Detect which cell encompasses the target text, then output its [x, y] center coordinate. 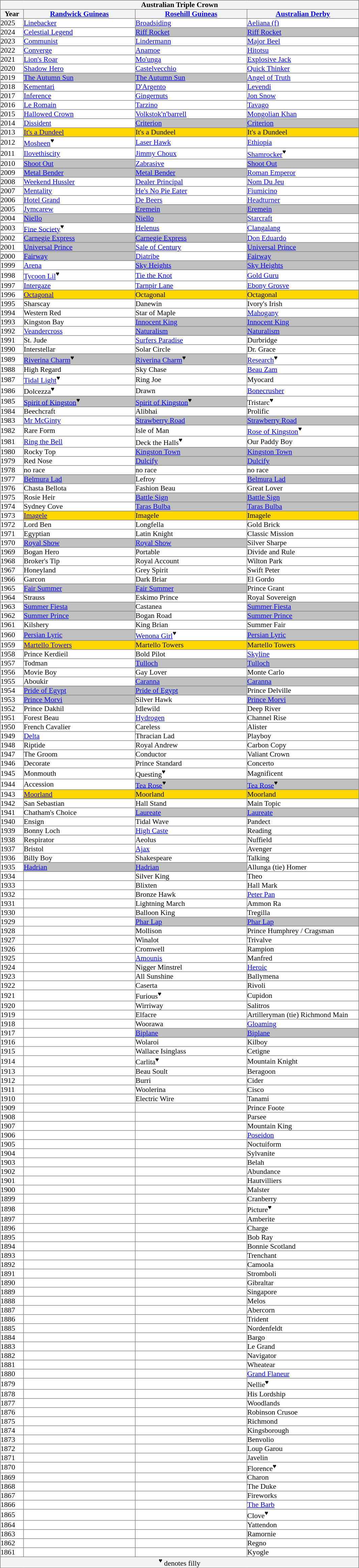
1865 [12, 1515]
2015 [12, 114]
Rampion [303, 949]
1896 [12, 1228]
Sylvanite [303, 1153]
Carlita♥ [191, 1061]
King Brian [191, 625]
Wilton Park [303, 561]
Mr McGinty [80, 421]
2024 [12, 32]
1953 [12, 699]
1880 [12, 1373]
Trenchant [303, 1255]
Tie the Knot [191, 276]
Gibraltar [303, 1282]
2021 [12, 59]
1861 [12, 1552]
Solar Circle [191, 349]
Quick Thinker [303, 69]
Valiant Crown [303, 754]
Careless [191, 727]
Dolcezza♥ [80, 390]
Picture♥ [303, 1209]
1906 [12, 1135]
Fiumicino [303, 191]
1984 [12, 411]
Gold Brick [303, 525]
1964 [12, 597]
Woodlands [303, 1403]
Cupidon [303, 996]
1995 [12, 304]
1957 [12, 663]
1944 [12, 784]
Wheatear [303, 1365]
1879 [12, 1384]
Prince Grant [303, 589]
Regno [303, 1543]
1966 [12, 579]
Starcraft [303, 218]
Interstellar [80, 349]
Deep River [303, 709]
1891 [12, 1274]
Questing♥ [191, 773]
Hall Mark [303, 885]
Kyogle [303, 1552]
Noctuiform [303, 1144]
1937 [12, 849]
Channel Rise [303, 717]
Navigator [303, 1355]
Shakespeare [191, 858]
Durbridge [303, 341]
Chasta Bellota [80, 488]
Ramornie [303, 1534]
Rosie Heir [80, 498]
1997 [12, 286]
Salitros [303, 1005]
Trident [303, 1319]
Poseidon [303, 1135]
Star of Maple [191, 313]
2019 [12, 78]
Allunga (tie) Homer [303, 867]
Western Red [80, 313]
Fine Society♥ [80, 228]
2002 [12, 238]
Idlewild [191, 709]
Winalot [191, 940]
1941 [12, 812]
Magnificent [303, 773]
Burri [191, 1080]
1905 [12, 1144]
Grey Spirit [191, 570]
Celestial Legend [80, 32]
1954 [12, 690]
All Sunshine [191, 976]
1993 [12, 322]
Arena [80, 266]
1922 [12, 986]
1969 [12, 552]
Helenus [191, 228]
Latin Knight [191, 534]
Ballymena [303, 976]
Le Grand [303, 1347]
Pandect [303, 822]
Bronze Hawk [191, 895]
Beau Zam [303, 369]
1882 [12, 1355]
Converge [80, 51]
Nom Du Jeu [303, 181]
Portable [191, 552]
1924 [12, 968]
Singapore [303, 1292]
1939 [12, 831]
1881 [12, 1365]
Stromboli [303, 1274]
1872 [12, 1448]
1982 [12, 431]
1878 [12, 1394]
Australian Triple Crown [180, 5]
Aeliana (f) [303, 23]
Rivoli [303, 986]
Beragoon [303, 1071]
Deck the Halls♥ [191, 442]
Bold Pilot [191, 654]
2017 [12, 96]
Mongolian Khan [303, 114]
Camoola [303, 1264]
Hydrogen [191, 717]
Hall Stand [191, 804]
Beechcraft [80, 411]
Ivory's Irish [303, 304]
Aboukir [80, 681]
Cider [303, 1080]
Hotel Grand [80, 200]
2016 [12, 105]
Gingernuts [191, 96]
1946 [12, 763]
Swift Peter [303, 570]
1910 [12, 1098]
1926 [12, 949]
1977 [12, 479]
1916 [12, 1042]
1874 [12, 1430]
Broker's Tip [80, 561]
Hautvilliers [303, 1181]
Sydney Cove [80, 506]
Sale of Century [191, 247]
Mentality [80, 191]
1894 [12, 1246]
Amberite [303, 1219]
2011 [12, 153]
Nigger Minstrel [191, 968]
Tavago [303, 105]
Tidal Wave [191, 822]
Red Nose [80, 461]
The Duke [303, 1487]
1911 [12, 1090]
Jimmy Choux [191, 153]
1929 [12, 922]
The Barb [303, 1505]
Belah [303, 1162]
Explosive Jack [303, 59]
Billy Boy [80, 858]
1962 [12, 616]
Mosheen♥ [80, 142]
Decorate [80, 763]
1876 [12, 1412]
1885 [12, 1328]
Bogan Road [191, 616]
He's No Pie Eater [191, 191]
1895 [12, 1237]
Lion's Roar [80, 59]
Florence♥ [303, 1468]
Caserta [191, 986]
2020 [12, 69]
Cetigne [303, 1051]
1871 [12, 1458]
1945 [12, 773]
Eskimo Prince [191, 597]
Artilleryman (tie) Richmond Main [303, 1015]
Bonnie Scotland [303, 1246]
Kingston Bay [80, 322]
Kilboy [303, 1042]
1975 [12, 498]
1958 [12, 654]
Australian Derby [303, 14]
2014 [12, 123]
1909 [12, 1108]
St. Jude [80, 341]
1923 [12, 976]
Great Lover [303, 488]
Playboy [303, 736]
Intergaze [80, 286]
1921 [12, 996]
1892 [12, 1264]
2025 [12, 23]
Grand Flaneur [303, 1373]
Our Paddy Boy [303, 442]
Todman [80, 663]
1925 [12, 958]
Lefroy [191, 479]
Abundance [303, 1171]
Respirator [80, 840]
2022 [12, 51]
1991 [12, 341]
Research♥ [303, 359]
Surfers Paradise [191, 341]
Kementari [80, 87]
Cranberry [303, 1199]
Wirriway [191, 1005]
1947 [12, 754]
Conductor [191, 754]
Manfred [303, 958]
1915 [12, 1051]
Kilshery [80, 625]
Accession [80, 784]
Clangalang [303, 228]
Royal Andrew [191, 745]
Rocky Top [80, 452]
Diatribe [191, 256]
1912 [12, 1080]
Volkstok'n'barrell [191, 114]
Tarzino [191, 105]
Electric Wire [191, 1098]
Silver Hawk [191, 699]
1883 [12, 1347]
1938 [12, 840]
1908 [12, 1117]
Woolerina [191, 1090]
Prince Foote [303, 1108]
1948 [12, 745]
Anamoe [191, 51]
1888 [12, 1301]
Summer Fair [303, 625]
1900 [12, 1189]
1973 [12, 516]
2009 [12, 173]
Yattendon [303, 1525]
Tycoon Lil♥ [80, 276]
Tristarc♥ [303, 402]
Prince Standard [191, 763]
2000 [12, 256]
Elfacre [191, 1015]
Gold Guru [303, 276]
Lindermann [191, 41]
Chatham's Choice [80, 812]
Amounis [191, 958]
Peter Pan [303, 895]
Theo [303, 877]
1870 [12, 1468]
1986 [12, 390]
Shamrocker♥ [303, 153]
1940 [12, 822]
Myocard [303, 380]
Nuffield [303, 840]
1970 [12, 543]
Bonny Loch [80, 831]
1980 [12, 452]
1893 [12, 1255]
Danewin [191, 304]
Reading [303, 831]
Silver King [191, 877]
The Groom [80, 754]
Royal Account [191, 561]
Bargo [303, 1337]
Silver Sharpe [303, 543]
Levendi [303, 87]
Trivalve [303, 940]
Charon [303, 1477]
1927 [12, 940]
1902 [12, 1171]
Inference [80, 96]
Malster [303, 1189]
1949 [12, 736]
Ebony Grosve [303, 286]
Thracian Lad [191, 736]
Parsee [303, 1117]
Charge [303, 1228]
Sharscay [80, 304]
1988 [12, 369]
Monmouth [80, 773]
Egyptian [80, 534]
1869 [12, 1477]
Wenona Girl♥ [191, 635]
1932 [12, 895]
Kingsborough [303, 1430]
1862 [12, 1543]
Avenger [303, 849]
Roman Emperor [303, 173]
♥ denotes filly [180, 1562]
Benvolio [303, 1440]
1942 [12, 804]
Linebacker [80, 23]
Ring Joe [191, 380]
1918 [12, 1024]
Heroic [303, 968]
Ilovethiscity [80, 153]
Abercorn [303, 1310]
Weekend Hussler [80, 181]
1996 [12, 295]
Aeolus [191, 840]
Shadow Hero [80, 69]
Blixten [191, 885]
2005 [12, 209]
Tarnpir Lane [191, 286]
1877 [12, 1403]
Major Beel [303, 41]
2010 [12, 163]
2004 [12, 218]
Isle of Man [191, 431]
Lord Ben [80, 525]
Gay Lover [191, 672]
El Gordo [303, 579]
Jymcarew [80, 209]
Beau Soult [191, 1071]
2008 [12, 181]
1935 [12, 867]
1936 [12, 858]
Nellie♥ [303, 1384]
Richmond [303, 1421]
1971 [12, 534]
1889 [12, 1292]
Dr. Grace [303, 349]
Tidal Light♥ [80, 380]
Loup Garou [303, 1448]
Alister [303, 727]
1951 [12, 717]
Forest Beau [80, 717]
Rosehill Guineas [191, 14]
Hitotsu [303, 51]
1901 [12, 1181]
Angel of Truth [303, 78]
2007 [12, 191]
1897 [12, 1219]
Tregilla [303, 913]
1959 [12, 645]
2003 [12, 228]
Mountain King [303, 1126]
Cisco [303, 1090]
Hallowed Crown [80, 114]
1863 [12, 1534]
Concerto [303, 763]
Mollison [191, 931]
1956 [12, 672]
Furious♥ [191, 996]
Rose of Kingston♥ [303, 431]
High Regard [80, 369]
1974 [12, 506]
De Beers [191, 200]
1904 [12, 1153]
1898 [12, 1209]
1955 [12, 681]
2006 [12, 200]
1933 [12, 885]
1866 [12, 1505]
1967 [12, 570]
Ammon Ra [303, 904]
1981 [12, 442]
2012 [12, 142]
1983 [12, 421]
Prince Humphrey / Cragsman [303, 931]
1931 [12, 904]
1890 [12, 1282]
Prolific [303, 411]
1987 [12, 380]
Veandercross [80, 331]
1950 [12, 727]
Alibhai [191, 411]
Zabrasive [191, 163]
1930 [12, 913]
Main Topic [303, 804]
1979 [12, 461]
Clove♥ [303, 1515]
1873 [12, 1440]
Don Eduardo [303, 238]
Laser Hawk [191, 142]
1907 [12, 1126]
Mahogany [303, 313]
Garcon [80, 579]
1976 [12, 488]
1899 [12, 1199]
Strauss [80, 597]
Talking [303, 858]
French Cavalier [80, 727]
1903 [12, 1162]
1960 [12, 635]
Prince Delville [303, 690]
1928 [12, 931]
Rare Form [80, 431]
Le Romain [80, 105]
Randwick Guineas [80, 14]
1989 [12, 359]
1920 [12, 1005]
Robinson Crusoe [303, 1412]
Javelin [303, 1458]
Gloaming [303, 1024]
His Lordship [303, 1394]
Dissident [80, 123]
Melos [303, 1301]
1914 [12, 1061]
Nordenfeldt [303, 1328]
1952 [12, 709]
Bogan Hero [80, 552]
Broadsiding [191, 23]
Royal Sovereign [303, 597]
Honeyland [80, 570]
1884 [12, 1337]
1999 [12, 266]
Longfella [191, 525]
1992 [12, 331]
Communist [80, 41]
Year [12, 14]
Dealer Principal [191, 181]
Ethiopia [303, 142]
Carbon Copy [303, 745]
San Sebastian [80, 804]
Fashion Beau [191, 488]
Dark Briar [191, 579]
Wolaroi [191, 1042]
1963 [12, 607]
Prince Dakhil [80, 709]
Classic Mission [303, 534]
1886 [12, 1319]
1875 [12, 1421]
1978 [12, 470]
Ensign [80, 822]
1968 [12, 561]
2023 [12, 41]
Movie Boy [80, 672]
Bristol [80, 849]
Castanea [191, 607]
Delta [80, 736]
1985 [12, 402]
High Caste [191, 831]
Cromwell [191, 949]
Prince Kerdieil [80, 654]
1864 [12, 1525]
Drawn [191, 390]
Bob Ray [303, 1237]
Castelvecchio [191, 69]
Lightning March [191, 904]
D'Argento [191, 87]
Balloon King [191, 913]
1994 [12, 313]
1917 [12, 1033]
Wallace Isinglass [191, 1051]
Fireworks [303, 1496]
1934 [12, 877]
Headturner [303, 200]
Tanami [303, 1098]
Woorawa [191, 1024]
1867 [12, 1496]
Bonecrusher [303, 390]
Skyline [303, 654]
Sky Chase [191, 369]
2013 [12, 132]
Jon Snow [303, 96]
1998 [12, 276]
1965 [12, 589]
1919 [12, 1015]
1972 [12, 525]
Divide and Rule [303, 552]
Riptide [80, 745]
2001 [12, 247]
2018 [12, 87]
1913 [12, 1071]
Mo'unga [191, 59]
1868 [12, 1487]
1961 [12, 625]
1887 [12, 1310]
1990 [12, 349]
Monte Carlo [303, 672]
Ring the Bell [80, 442]
Ajax [191, 849]
1943 [12, 794]
Mountain Knight [303, 1061]
